Capture the cell that displays the provided text and extract its (X, Y) central coordinate. 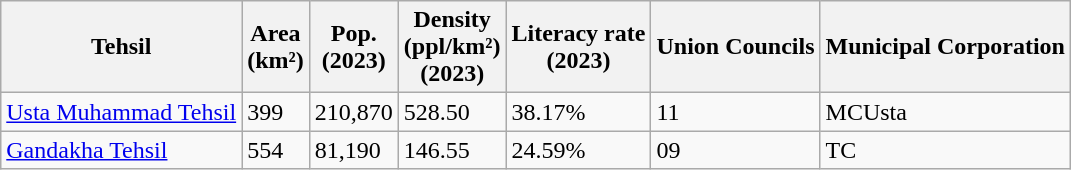
81,190 (354, 150)
38.17% (578, 112)
24.59% (578, 150)
Density(ppl/km²)(2023) (452, 47)
Tehsil (122, 47)
Union Councils (736, 47)
Gandakha Tehsil (122, 150)
399 (276, 112)
210,870 (354, 112)
528.50 (452, 112)
Area(km²) (276, 47)
TC (945, 150)
MCUsta (945, 112)
Literacy rate(2023) (578, 47)
Usta Muhammad Tehsil (122, 112)
554 (276, 150)
11 (736, 112)
Municipal Corporation (945, 47)
09 (736, 150)
Pop.(2023) (354, 47)
146.55 (452, 150)
